Output the [X, Y] coordinate of the center of the cell containing the given text.  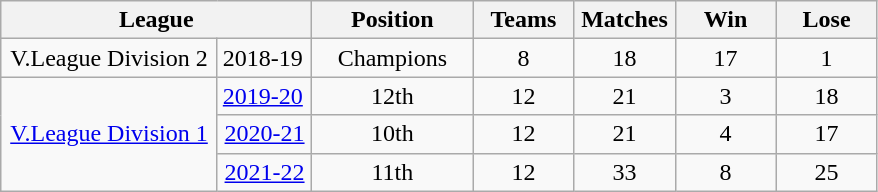
Position [392, 20]
33 [624, 172]
2021-22 [264, 172]
V.League Division 1 [110, 134]
Champions [392, 58]
2018-19 [264, 58]
Win [726, 20]
1 [826, 58]
League [156, 20]
12th [392, 96]
V.League Division 2 [110, 58]
4 [726, 134]
10th [392, 134]
2019-20 [264, 96]
Teams [524, 20]
Matches [624, 20]
2020-21 [264, 134]
Lose [826, 20]
3 [726, 96]
25 [826, 172]
11th [392, 172]
